For the text-containing cell, return its midpoint in [X, Y] coordinate format. 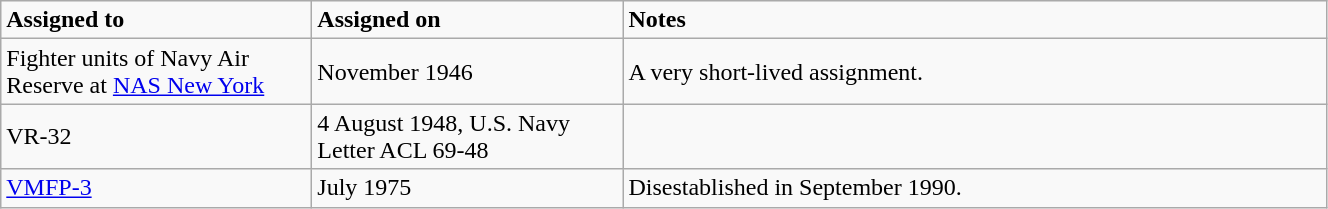
4 August 1948, U.S. Navy Letter ACL 69-48 [468, 136]
Notes [975, 20]
VR-32 [156, 136]
Disestablished in September 1990. [975, 188]
Assigned on [468, 20]
Assigned to [156, 20]
A very short-lived assignment. [975, 72]
VMFP-3 [156, 188]
July 1975 [468, 188]
Fighter units of Navy Air Reserve at NAS New York [156, 72]
November 1946 [468, 72]
